Scan for the cell matching the given text and deliver its [X, Y] coordinate at center. 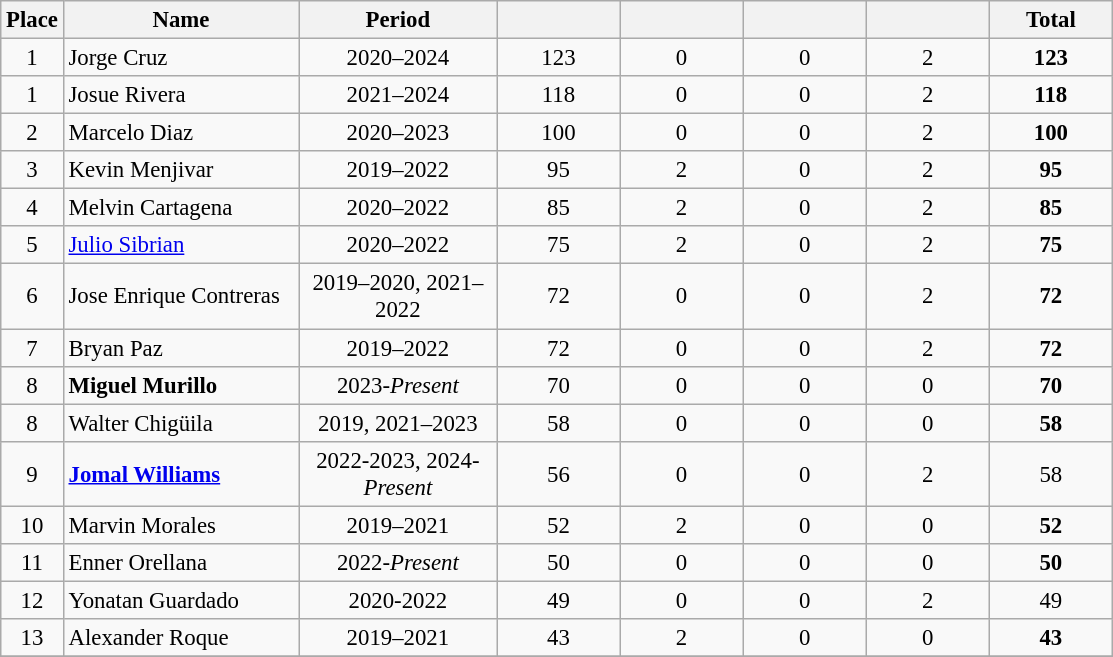
Yonatan Guardado [181, 600]
2023-Present [398, 385]
Place [32, 20]
2022-2023, 2024-Present [398, 474]
Marcelo Diaz [181, 133]
56 [558, 474]
Julio Sibrian [181, 245]
Miguel Murillo [181, 385]
Jorge Cruz [181, 58]
Enner Orellana [181, 563]
2022-Present [398, 563]
Jose Enrique Contreras [181, 296]
2021–2024 [398, 95]
Total [1050, 20]
9 [32, 474]
13 [32, 638]
12 [32, 600]
Josue Rivera [181, 95]
Jomal Williams [181, 474]
6 [32, 296]
2020–2023 [398, 133]
2020–2024 [398, 58]
Kevin Menjivar [181, 170]
Marvin Morales [181, 525]
2020-2022 [398, 600]
Melvin Cartagena [181, 208]
Alexander Roque [181, 638]
Name [181, 20]
Period [398, 20]
10 [32, 525]
11 [32, 563]
Bryan Paz [181, 348]
2019, 2021–2023 [398, 423]
Walter Chigüila [181, 423]
3 [32, 170]
5 [32, 245]
4 [32, 208]
2019–2020, 2021–2022 [398, 296]
7 [32, 348]
